From the cell containing the given text, extract its center point as (x, y) coordinate. 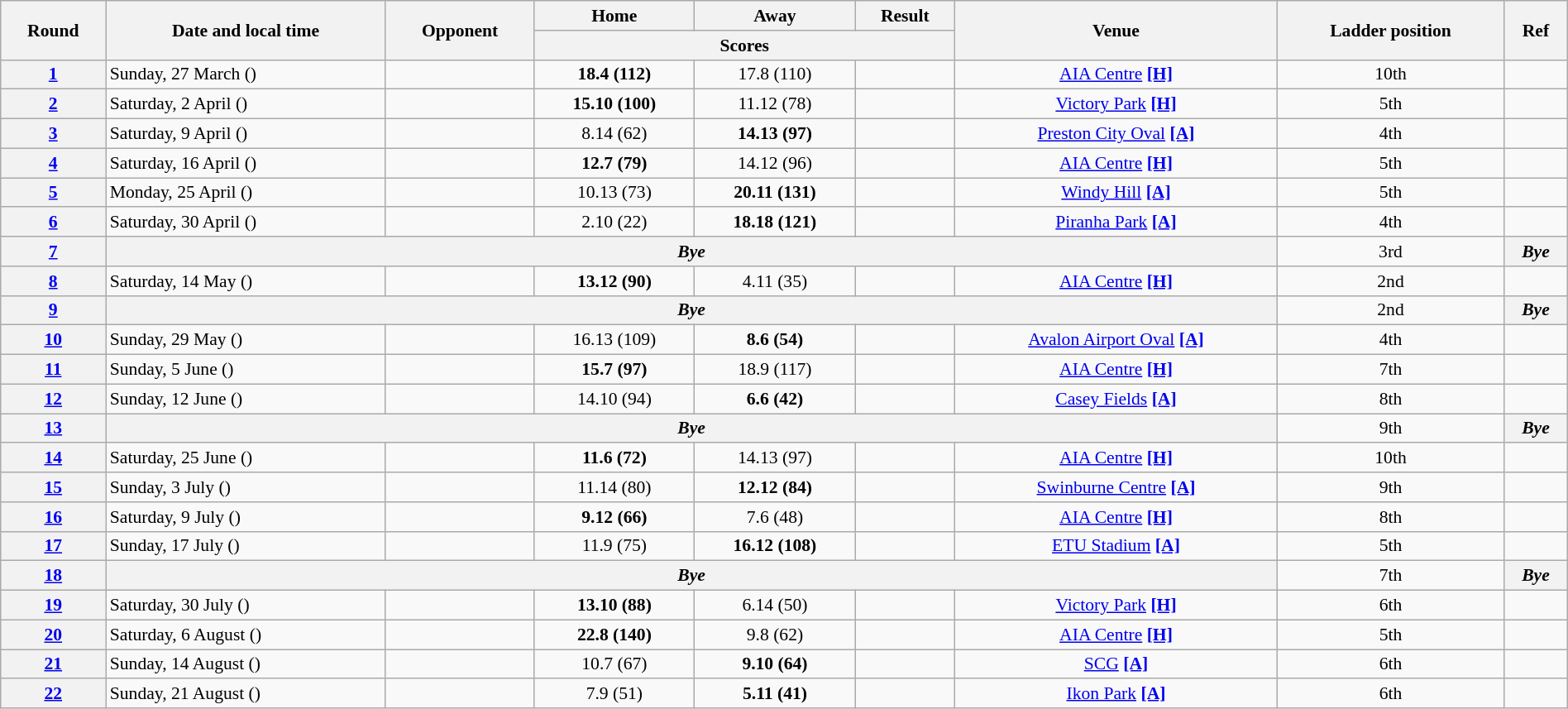
9.8 (62) (775, 635)
8.6 (54) (775, 340)
20.11 (131) (775, 193)
13 (53, 429)
Ladder position (1390, 30)
9.12 (66) (614, 517)
12.7 (79) (614, 163)
Saturday, 9 April () (246, 134)
SCG [A] (1116, 664)
10.13 (73) (614, 193)
16.13 (109) (614, 340)
Sunday, 17 July () (246, 546)
15.7 (97) (614, 370)
Piranha Park [A] (1116, 223)
5.11 (41) (775, 694)
14.10 (94) (614, 399)
Saturday, 30 April () (246, 223)
14.12 (96) (775, 163)
Saturday, 9 July () (246, 517)
20 (53, 635)
Result (905, 16)
3rd (1390, 252)
Casey Fields [A] (1116, 399)
13.10 (88) (614, 606)
22 (53, 694)
10 (53, 340)
15.10 (100) (614, 104)
7 (53, 252)
Sunday, 27 March () (246, 74)
Saturday, 16 April () (246, 163)
7.9 (51) (614, 694)
8.14 (62) (614, 134)
4 (53, 163)
Sunday, 14 August () (246, 664)
11.14 (80) (614, 487)
5 (53, 193)
9 (53, 310)
Swinburne Centre [A] (1116, 487)
6.14 (50) (775, 606)
Date and local time (246, 30)
22.8 (140) (614, 635)
8 (53, 281)
1 (53, 74)
7.6 (48) (775, 517)
18.9 (117) (775, 370)
Avalon Airport Oval [A] (1116, 340)
18.18 (121) (775, 223)
18.4 (112) (614, 74)
3 (53, 134)
10.7 (67) (614, 664)
Home (614, 16)
Sunday, 5 June () (246, 370)
Saturday, 25 June () (246, 458)
Saturday, 14 May () (246, 281)
2.10 (22) (614, 223)
19 (53, 606)
Preston City Oval [A] (1116, 134)
Scores (744, 46)
2 (53, 104)
Saturday, 6 August () (246, 635)
16.12 (108) (775, 546)
Sunday, 21 August () (246, 694)
17.8 (110) (775, 74)
Saturday, 2 April () (246, 104)
12 (53, 399)
Round (53, 30)
6.6 (42) (775, 399)
Ref (1537, 30)
Opponent (460, 30)
21 (53, 664)
Sunday, 29 May () (246, 340)
4.11 (35) (775, 281)
Sunday, 3 July () (246, 487)
16 (53, 517)
6 (53, 223)
18 (53, 576)
15 (53, 487)
14 (53, 458)
Venue (1116, 30)
ETU Stadium [A] (1116, 546)
11 (53, 370)
11.12 (78) (775, 104)
12.12 (84) (775, 487)
Windy Hill [A] (1116, 193)
Ikon Park [A] (1116, 694)
11.9 (75) (614, 546)
Away (775, 16)
9.10 (64) (775, 664)
Sunday, 12 June () (246, 399)
13.12 (90) (614, 281)
Monday, 25 April () (246, 193)
Saturday, 30 July () (246, 606)
11.6 (72) (614, 458)
17 (53, 546)
